Capture the cell that displays the provided text and extract its [X, Y] central coordinate. 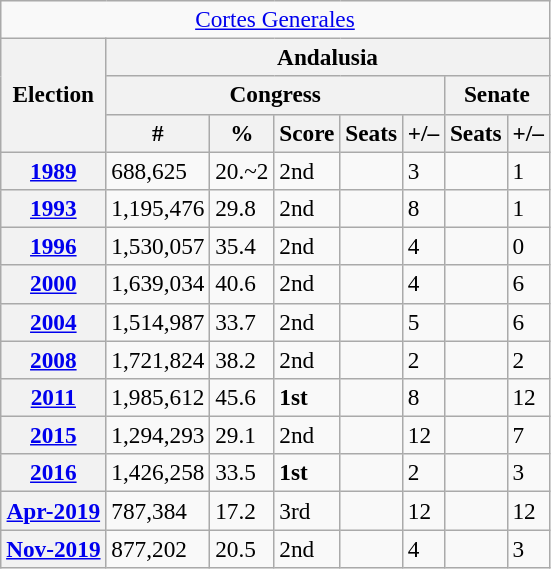
% [242, 133]
20.~2 [242, 170]
688,625 [158, 170]
3rd [307, 510]
1,985,612 [158, 397]
38.2 [242, 359]
1,721,824 [158, 359]
33.5 [242, 473]
1996 [54, 246]
Election [54, 94]
17.2 [242, 510]
Score [307, 133]
1,514,987 [158, 322]
33.7 [242, 322]
1,530,057 [158, 246]
29.8 [242, 208]
Andalusia [328, 57]
5 [423, 322]
877,202 [158, 548]
1,426,258 [158, 473]
20.5 [242, 548]
1989 [54, 170]
1,639,034 [158, 284]
29.1 [242, 435]
7 [528, 435]
2000 [54, 284]
1993 [54, 208]
2008 [54, 359]
2016 [54, 473]
Cortes Generales [275, 19]
2011 [54, 397]
45.6 [242, 397]
1,294,293 [158, 435]
# [158, 133]
Nov-2019 [54, 548]
40.6 [242, 284]
0 [528, 246]
2004 [54, 322]
Apr-2019 [54, 510]
Congress [276, 95]
1,195,476 [158, 208]
35.4 [242, 246]
2015 [54, 435]
787,384 [158, 510]
Senate [498, 95]
